Return the [X, Y] coordinate for the center point of the cell that contains the specified text.  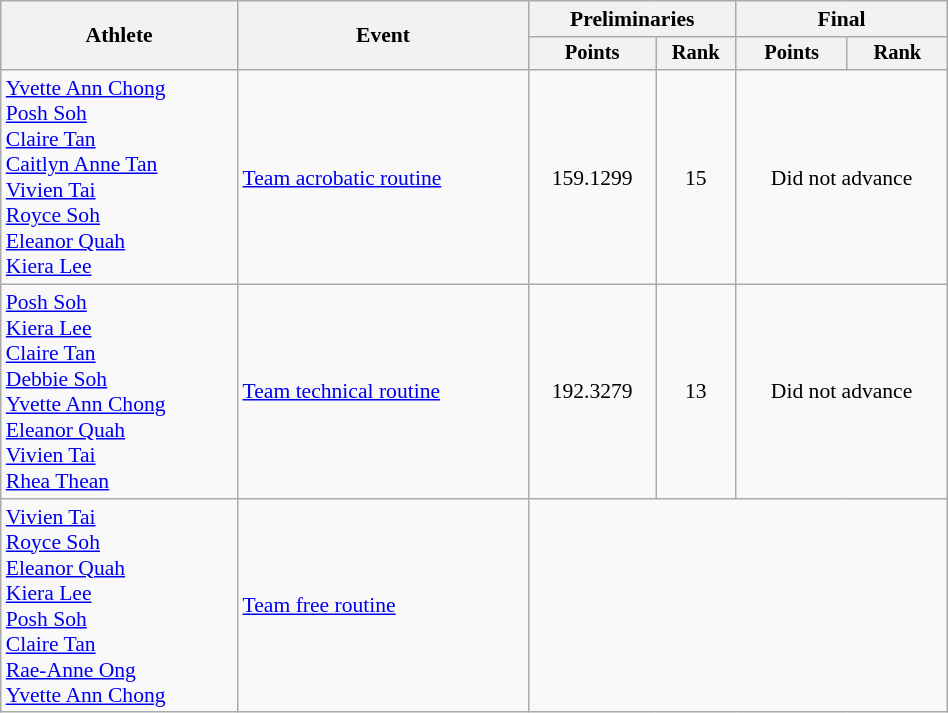
Team free routine [384, 606]
Athlete [120, 36]
13 [696, 392]
Final [842, 19]
Team acrobatic routine [384, 177]
192.3279 [592, 392]
15 [696, 177]
Vivien Tai Royce Soh Eleanor Quah Kiera Lee Posh Soh Claire Tan Rae-Anne Ong Yvette Ann Chong [120, 606]
Preliminaries [632, 19]
Yvette Ann Chong Posh Soh Claire Tan Caitlyn Anne Tan Vivien Tai Royce Soh Eleanor Quah Kiera Lee [120, 177]
Posh Soh Kiera Lee Claire Tan Debbie Soh Yvette Ann Chong Eleanor Quah Vivien Tai Rhea Thean [120, 392]
159.1299 [592, 177]
Event [384, 36]
Team technical routine [384, 392]
